Extract the (x, y) coordinate from the center of the cell holding the provided text.  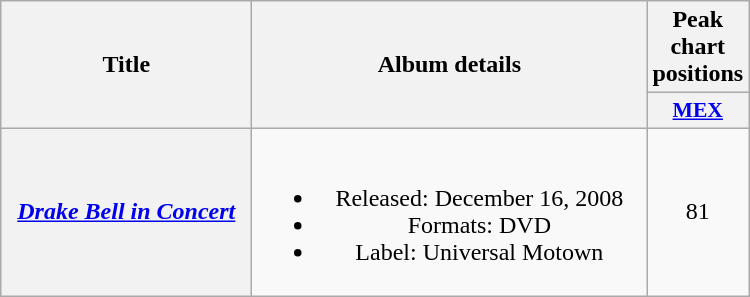
Album details (450, 65)
Released: December 16, 2008Formats: DVDLabel: Universal Motown (450, 212)
Title (126, 65)
81 (698, 212)
Peak chart positions (698, 47)
MEX (698, 111)
Drake Bell in Concert (126, 212)
